Capture the cell that displays the provided text and extract its (X, Y) central coordinate. 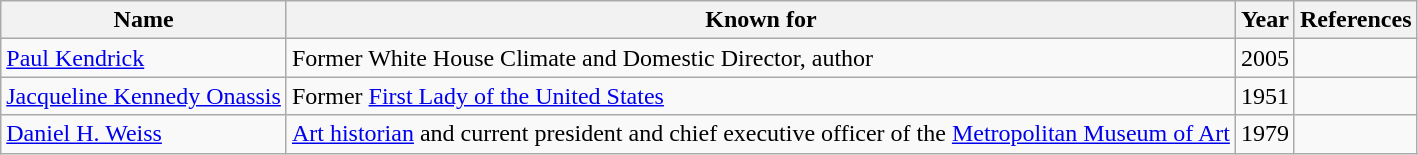
Paul Kendrick (144, 58)
1951 (1264, 96)
2005 (1264, 58)
Former First Lady of the United States (760, 96)
References (1356, 20)
Year (1264, 20)
Art historian and current president and chief executive officer of the Metropolitan Museum of Art (760, 134)
Former White House Climate and Domestic Director, author (760, 58)
Daniel H. Weiss (144, 134)
Jacqueline Kennedy Onassis (144, 96)
1979 (1264, 134)
Name (144, 20)
Known for (760, 20)
